Extract the (X, Y) coordinate from the center of the cell holding the provided text.  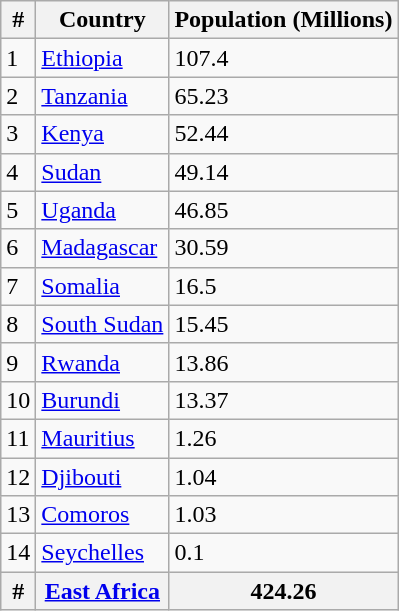
1.04 (284, 477)
South Sudan (102, 324)
10 (18, 400)
65.23 (284, 96)
6 (18, 248)
13 (18, 515)
2 (18, 96)
Tanzania (102, 96)
Population (Millions) (284, 20)
0.1 (284, 553)
52.44 (284, 134)
Kenya (102, 134)
30.59 (284, 248)
7 (18, 286)
49.14 (284, 172)
Somalia (102, 286)
4 (18, 172)
424.26 (284, 591)
11 (18, 438)
3 (18, 134)
13.86 (284, 362)
Ethiopia (102, 58)
16.5 (284, 286)
Country (102, 20)
14 (18, 553)
9 (18, 362)
Madagascar (102, 248)
1.26 (284, 438)
5 (18, 210)
46.85 (284, 210)
Comoros (102, 515)
15.45 (284, 324)
1.03 (284, 515)
Djibouti (102, 477)
Sudan (102, 172)
Mauritius (102, 438)
8 (18, 324)
Seychelles (102, 553)
12 (18, 477)
Burundi (102, 400)
107.4 (284, 58)
Uganda (102, 210)
13.37 (284, 400)
Rwanda (102, 362)
1 (18, 58)
East Africa (102, 591)
